Return (x, y) of the center of cell containing provided text 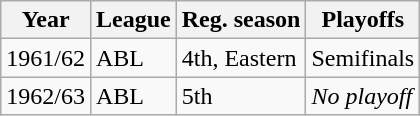
Playoffs (363, 20)
1962/63 (46, 96)
4th, Eastern (241, 58)
5th (241, 96)
1961/62 (46, 58)
No playoff (363, 96)
Year (46, 20)
Semifinals (363, 58)
Reg. season (241, 20)
League (133, 20)
